From the cell containing the given text, extract its center point as (X, Y) coordinate. 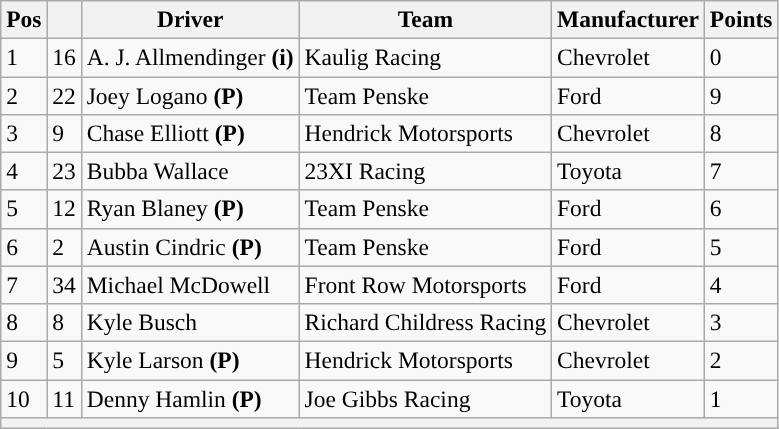
Front Row Motorsports (425, 285)
Manufacturer (628, 19)
Bubba Wallace (190, 171)
23XI Racing (425, 171)
10 (24, 398)
0 (741, 57)
Kyle Larson (P) (190, 360)
Kaulig Racing (425, 57)
Denny Hamlin (P) (190, 398)
Driver (190, 19)
22 (64, 95)
Michael McDowell (190, 285)
Team (425, 19)
Ryan Blaney (P) (190, 209)
34 (64, 285)
Richard Childress Racing (425, 322)
Joe Gibbs Racing (425, 398)
Pos (24, 19)
Chase Elliott (P) (190, 133)
23 (64, 171)
16 (64, 57)
12 (64, 209)
Joey Logano (P) (190, 95)
A. J. Allmendinger (i) (190, 57)
Kyle Busch (190, 322)
Points (741, 19)
11 (64, 398)
Austin Cindric (P) (190, 247)
